Pinpoint the cell where the given text exists, returning its (x, y) midpoint coordinate. 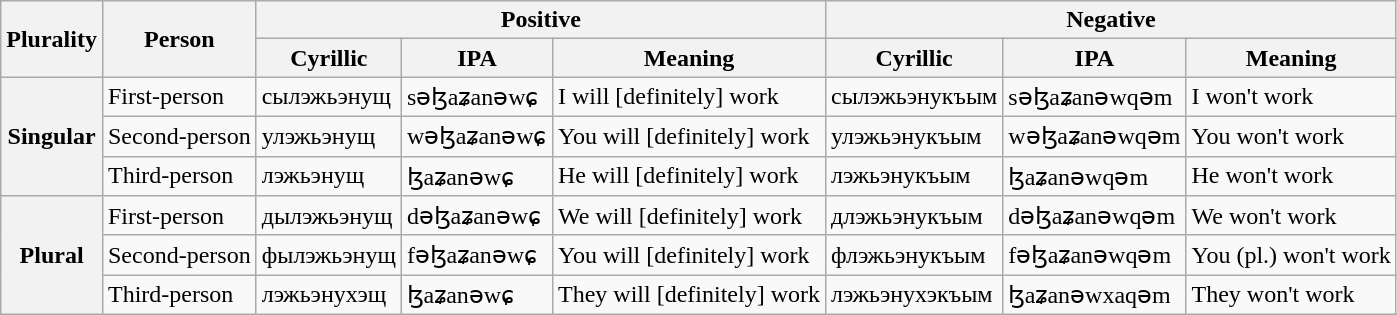
wəɮaʑanəwqəm (1094, 136)
ɮaʑanəwqəm (1094, 176)
wəɮaʑanəwɕ (476, 136)
улэжьэнущ (328, 136)
Singular (52, 136)
He won't work (1291, 176)
сылэжьэнукъым (914, 97)
fəɮaʑanəwqəm (1094, 255)
They won't work (1291, 295)
сылэжьэнущ (328, 97)
səɮaʑanəwɕ (476, 97)
dəɮaʑanəwɕ (476, 216)
лэжьэнухэкъым (914, 295)
лэжьэнухэщ (328, 295)
I will [definitely] work (688, 97)
дылэжьэнущ (328, 216)
Person (179, 39)
fəɮaʑanəwɕ (476, 255)
səɮaʑanəwqəm (1094, 97)
Plurality (52, 39)
I won't work (1291, 97)
лэжьэнущ (328, 176)
Negative (1110, 20)
dəɮaʑanəwqəm (1094, 216)
Positive (540, 20)
Plural (52, 256)
They will [definitely] work (688, 295)
You (pl.) won't work (1291, 255)
улэжьэнукъым (914, 136)
He will [definitely] work (688, 176)
лэжьэнукъым (914, 176)
длэжьэнукъым (914, 216)
флэжьэнукъым (914, 255)
фылэжьэнущ (328, 255)
You won't work (1291, 136)
We won't work (1291, 216)
ɮaʑanəwxaqəm (1094, 295)
We will [definitely] work (688, 216)
